From the cell containing the given text, extract its center point as (X, Y) coordinate. 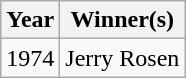
Year (30, 20)
Winner(s) (122, 20)
1974 (30, 58)
Jerry Rosen (122, 58)
